Scan for the cell matching the given text and deliver its [X, Y] coordinate at center. 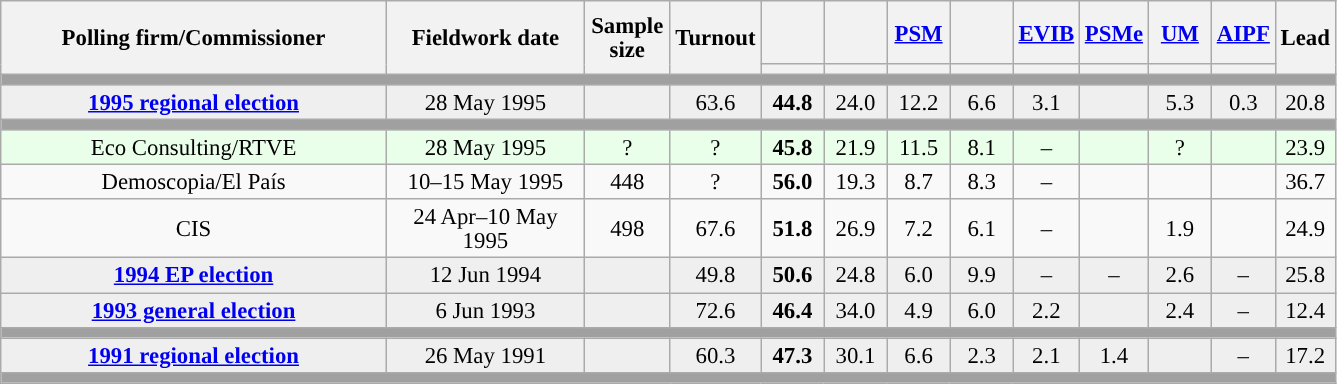
8.7 [918, 182]
1995 regional election [194, 102]
21.9 [856, 148]
34.0 [856, 310]
12.4 [1305, 310]
12 Jun 1994 [485, 276]
0.3 [1243, 102]
5.3 [1180, 102]
50.6 [792, 276]
1991 regional election [194, 356]
63.6 [716, 102]
24.9 [1305, 230]
9.9 [982, 276]
UM [1180, 32]
Fieldwork date [485, 38]
1994 EP election [194, 276]
12.2 [918, 102]
448 [627, 182]
1993 general election [194, 310]
47.3 [792, 356]
24 Apr–10 May 1995 [485, 230]
17.2 [1305, 356]
51.8 [792, 230]
4.9 [918, 310]
25.8 [1305, 276]
2.2 [1046, 310]
30.1 [856, 356]
PSM [918, 32]
Turnout [716, 38]
8.3 [982, 182]
44.8 [792, 102]
46.4 [792, 310]
AIPF [1243, 32]
2.4 [1180, 310]
1.9 [1180, 230]
67.6 [716, 230]
Demoscopia/El País [194, 182]
2.3 [982, 356]
26 May 1991 [485, 356]
49.8 [716, 276]
Eco Consulting/RTVE [194, 148]
Sample size [627, 38]
6 Jun 1993 [485, 310]
2.1 [1046, 356]
60.3 [716, 356]
PSMe [1114, 32]
CIS [194, 230]
56.0 [792, 182]
24.0 [856, 102]
6.1 [982, 230]
3.1 [1046, 102]
36.7 [1305, 182]
8.1 [982, 148]
26.9 [856, 230]
Lead [1305, 38]
20.8 [1305, 102]
7.2 [918, 230]
24.8 [856, 276]
19.3 [856, 182]
10–15 May 1995 [485, 182]
1.4 [1114, 356]
2.6 [1180, 276]
72.6 [716, 310]
45.8 [792, 148]
498 [627, 230]
Polling firm/Commissioner [194, 38]
EVIB [1046, 32]
11.5 [918, 148]
23.9 [1305, 148]
